Capture the cell that displays the provided text and extract its (X, Y) central coordinate. 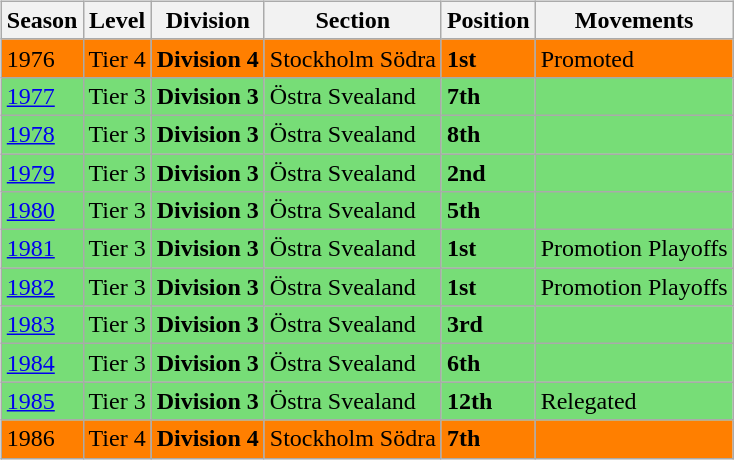
Movements (634, 20)
Level (117, 20)
1979 (42, 173)
5th (488, 211)
1985 (42, 401)
1981 (42, 249)
Section (352, 20)
1976 (42, 58)
12th (488, 401)
Division (208, 20)
1982 (42, 287)
1984 (42, 363)
1980 (42, 211)
1983 (42, 325)
Relegated (634, 401)
2nd (488, 173)
8th (488, 134)
3rd (488, 325)
6th (488, 363)
Promoted (634, 58)
Position (488, 20)
1986 (42, 439)
Season (42, 20)
1978 (42, 134)
1977 (42, 96)
